Find where the given text appears and provide that cell's center as [x, y] coordinate. 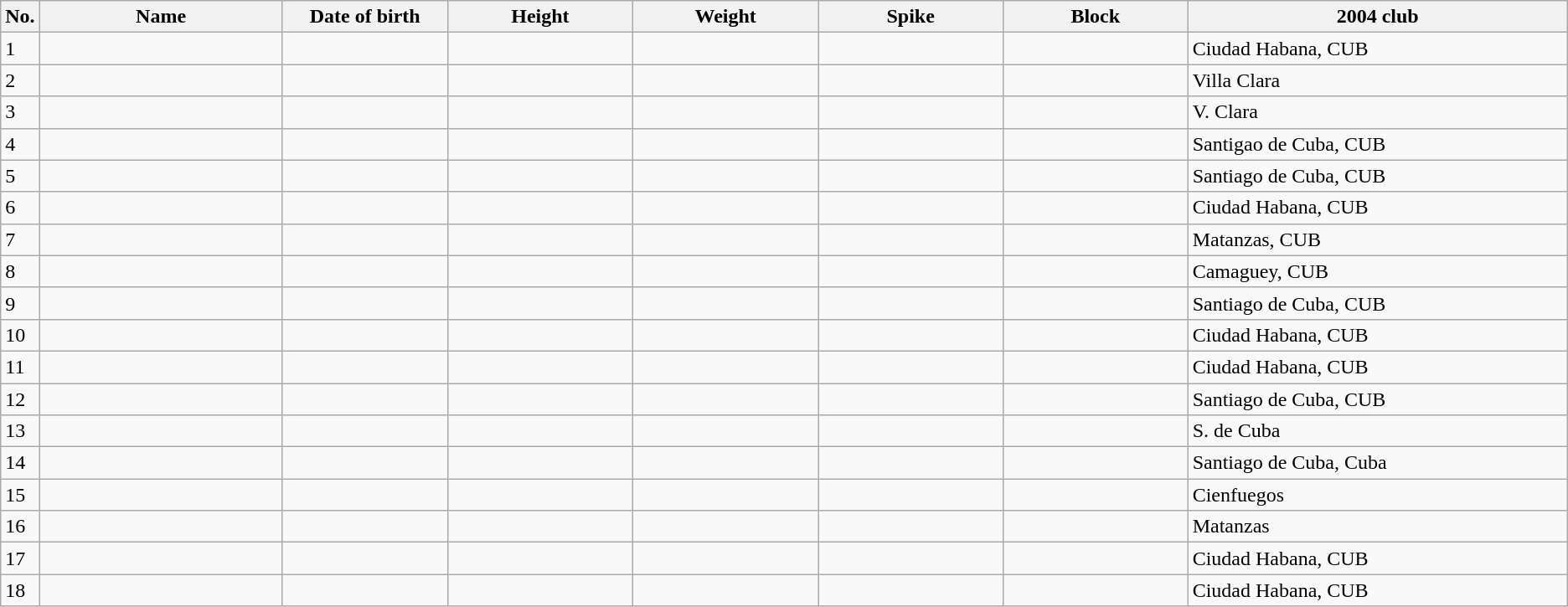
Santigao de Cuba, CUB [1377, 144]
Matanzas, CUB [1377, 239]
1 [20, 49]
15 [20, 495]
S. de Cuba [1377, 431]
11 [20, 367]
Block [1096, 17]
7 [20, 239]
18 [20, 590]
2004 club [1377, 17]
12 [20, 399]
10 [20, 335]
6 [20, 208]
14 [20, 463]
V. Clara [1377, 112]
Name [161, 17]
8 [20, 271]
Height [539, 17]
Date of birth [365, 17]
17 [20, 558]
16 [20, 527]
4 [20, 144]
5 [20, 176]
9 [20, 303]
Spike [911, 17]
Weight [725, 17]
Camaguey, CUB [1377, 271]
Santiago de Cuba, Cuba [1377, 463]
Matanzas [1377, 527]
No. [20, 17]
Cienfuegos [1377, 495]
2 [20, 80]
3 [20, 112]
Villa Clara [1377, 80]
13 [20, 431]
